Pinpoint the cell where the given text exists, returning its (x, y) midpoint coordinate. 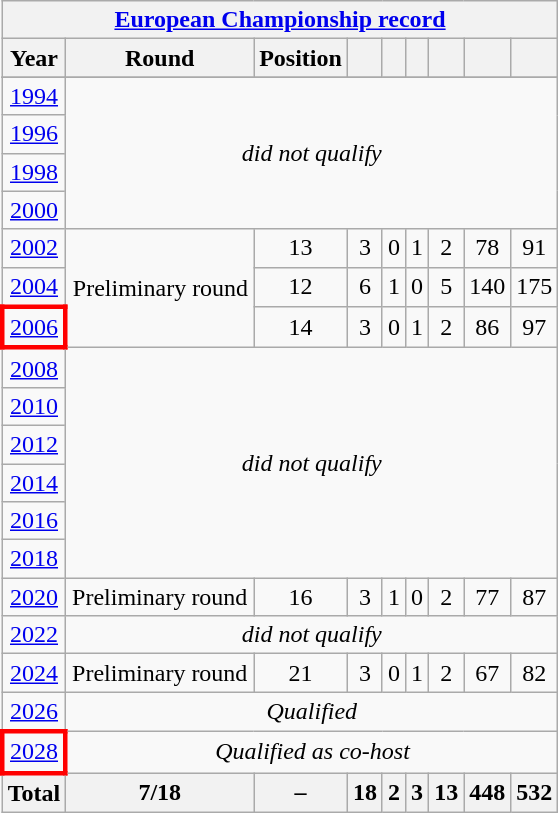
1994 (34, 96)
1998 (34, 172)
82 (534, 673)
2002 (34, 248)
78 (488, 248)
2004 (34, 287)
Position (301, 58)
Year (34, 58)
67 (488, 673)
91 (534, 248)
175 (534, 287)
448 (488, 792)
6 (364, 287)
2016 (34, 521)
97 (534, 328)
16 (301, 597)
14 (301, 328)
86 (488, 328)
Qualified (312, 712)
12 (301, 287)
140 (488, 287)
87 (534, 597)
2020 (34, 597)
Round (160, 58)
77 (488, 597)
1996 (34, 134)
2010 (34, 406)
532 (534, 792)
21 (301, 673)
2026 (34, 712)
5 (446, 287)
Total (34, 792)
2008 (34, 368)
2012 (34, 444)
2014 (34, 483)
2024 (34, 673)
2006 (34, 328)
7/18 (160, 792)
European Championship record (280, 20)
Qualified as co-host (312, 752)
2018 (34, 559)
– (301, 792)
2028 (34, 752)
2000 (34, 210)
18 (364, 792)
2022 (34, 635)
